Output the (x, y) coordinate of the center of the cell containing the given text.  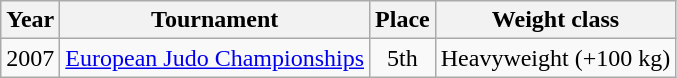
Heavyweight (+100 kg) (556, 58)
5th (403, 58)
European Judo Championships (215, 58)
Year (30, 20)
Weight class (556, 20)
2007 (30, 58)
Place (403, 20)
Tournament (215, 20)
